Search for the cell housing the specified text and yield its [X, Y] center coordinate. 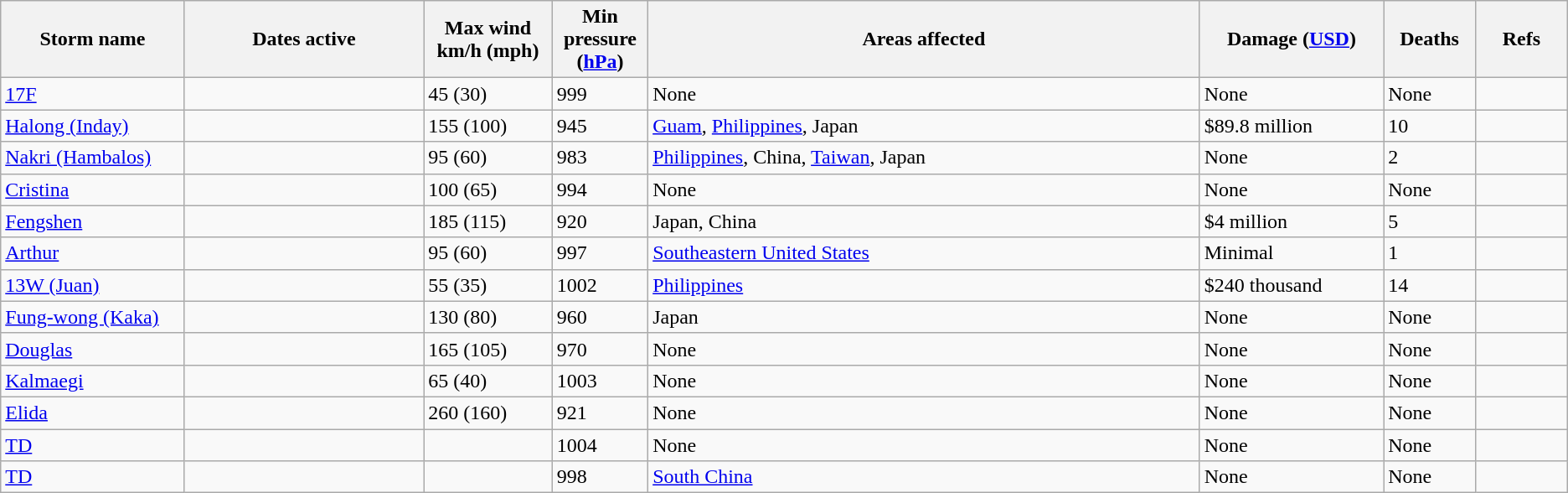
2 [1430, 158]
Arthur [92, 253]
45 (30) [488, 94]
$89.8 million [1292, 126]
Areas affected [925, 39]
$240 thousand [1292, 285]
Philippines, China, Taiwan, Japan [925, 158]
155 (100) [488, 126]
Douglas [92, 349]
$4 million [1292, 221]
Guam, Philippines, Japan [925, 126]
Refs [1521, 39]
Cristina [92, 189]
Fung-wong (Kaka) [92, 317]
130 (80) [488, 317]
Japan [925, 317]
14 [1430, 285]
260 (160) [488, 413]
983 [600, 158]
1004 [600, 445]
Nakri (Hambalos) [92, 158]
100 (65) [488, 189]
1002 [600, 285]
Minimal [1292, 253]
Storm name [92, 39]
Min pressure (hPa) [600, 39]
Kalmaegi [92, 381]
Damage (USD) [1292, 39]
Fengshen [92, 221]
Max wind km/h (mph) [488, 39]
Philippines [925, 285]
165 (105) [488, 349]
Halong (Inday) [92, 126]
1003 [600, 381]
Elida [92, 413]
185 (115) [488, 221]
South China [925, 477]
Japan, China [925, 221]
10 [1430, 126]
Deaths [1430, 39]
921 [600, 413]
Southeastern United States [925, 253]
5 [1430, 221]
65 (40) [488, 381]
994 [600, 189]
13W (Juan) [92, 285]
55 (35) [488, 285]
945 [600, 126]
17F [92, 94]
960 [600, 317]
999 [600, 94]
1 [1430, 253]
998 [600, 477]
Dates active [303, 39]
970 [600, 349]
920 [600, 221]
997 [600, 253]
